Determine the [x, y] coordinate at the center of the cell enclosing the given text.  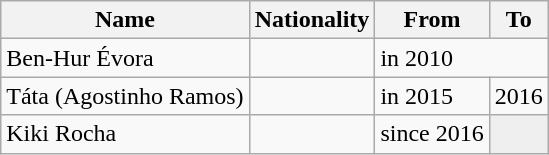
Name [125, 20]
Kiki Rocha [125, 134]
Ben-Hur Évora [125, 58]
2016 [518, 96]
since 2016 [432, 134]
Nationality [312, 20]
From [432, 20]
Táta (Agostinho Ramos) [125, 96]
To [518, 20]
in 2010 [462, 58]
in 2015 [432, 96]
